Determine the [x, y] coordinate at the center of the cell enclosing the given text.  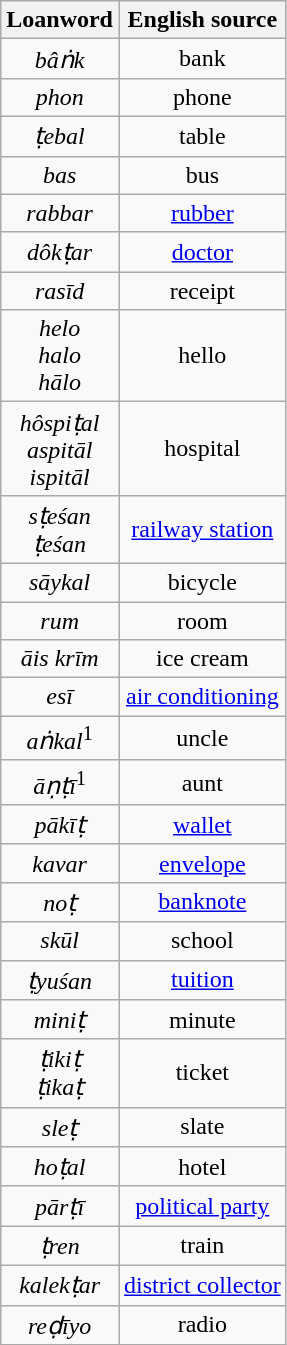
radio [202, 1325]
school [202, 941]
aṅkal1 [60, 738]
ṭren [60, 1246]
hospital [202, 449]
helo halo hālo [60, 356]
dôkṭar [60, 252]
table [202, 136]
doctor [202, 252]
skūl [60, 941]
rasīd [60, 291]
wallet [202, 825]
ṭyuśan [60, 980]
minute [202, 1020]
hoṭal [60, 1167]
slate [202, 1127]
noṭ [60, 902]
air conditioning [202, 697]
receipt [202, 291]
room [202, 621]
sleṭ [60, 1127]
pārṭī [60, 1206]
phon [60, 97]
district collector [202, 1285]
sṭeśan ṭeśan [60, 529]
bâṅk [60, 59]
kalekṭar [60, 1285]
reḍīyo [60, 1325]
bus [202, 175]
āis krīm [60, 659]
tuition [202, 980]
train [202, 1246]
rabbar [60, 213]
banknote [202, 902]
ticket [202, 1073]
ṭikiṭ ṭikaṭ [60, 1073]
ice cream [202, 659]
bank [202, 59]
hôspiṭalaspitālispitāl [60, 449]
esī [60, 697]
bicycle [202, 582]
envelope [202, 863]
āṇṭī1 [60, 782]
political party [202, 1206]
hotel [202, 1167]
uncle [202, 738]
hello [202, 356]
rum [60, 621]
railway station [202, 529]
sāykal [60, 582]
Loanword [60, 20]
phone [202, 97]
miniṭ [60, 1020]
rubber [202, 213]
English source [202, 20]
kavar [60, 863]
ṭebal [60, 136]
aunt [202, 782]
bas [60, 175]
pākīṭ [60, 825]
